Determine the [x, y] coordinate at the center of the cell enclosing the given text.  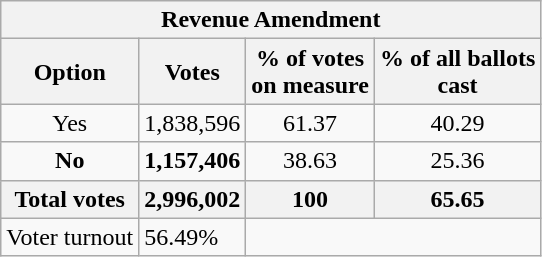
56.49% [192, 237]
25.36 [457, 161]
100 [310, 199]
40.29 [457, 123]
Total votes [70, 199]
38.63 [310, 161]
Yes [70, 123]
61.37 [310, 123]
% of voteson measure [310, 72]
1,838,596 [192, 123]
% of all ballotscast [457, 72]
Voter turnout [70, 237]
No [70, 161]
65.65 [457, 199]
1,157,406 [192, 161]
Option [70, 72]
Revenue Amendment [271, 20]
Votes [192, 72]
2,996,002 [192, 199]
